Find where the given text appears and provide that cell's center as (X, Y) coordinate. 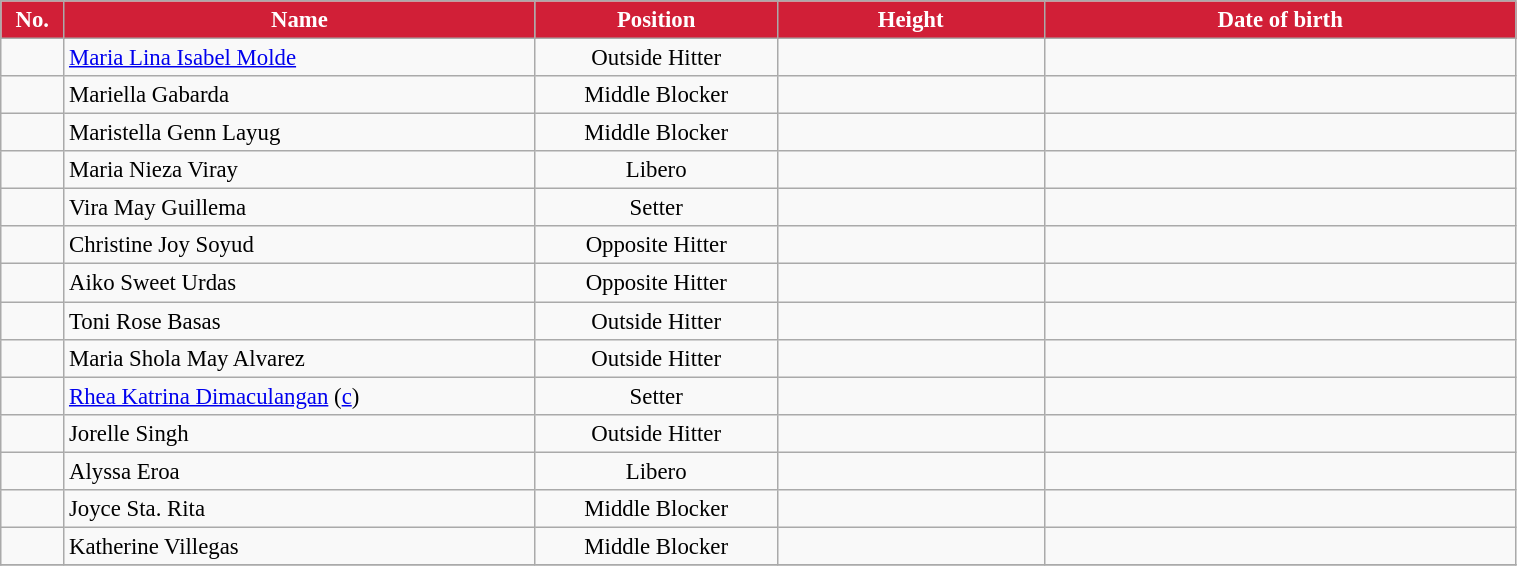
No. (32, 20)
Mariella Gabarda (300, 95)
Maria Shola May Alvarez (300, 358)
Vira May Guillema (300, 208)
Alyssa Eroa (300, 471)
Position (656, 20)
Maristella Genn Layug (300, 133)
Height (910, 20)
Christine Joy Soyud (300, 245)
Jorelle Singh (300, 433)
Katherine Villegas (300, 546)
Maria Lina Isabel Molde (300, 58)
Maria Nieza Viray (300, 170)
Date of birth (1280, 20)
Name (300, 20)
Rhea Katrina Dimaculangan (c) (300, 396)
Aiko Sweet Urdas (300, 283)
Joyce Sta. Rita (300, 509)
Toni Rose Basas (300, 321)
